Extract the (x, y) coordinate from the center of the cell holding the provided text.  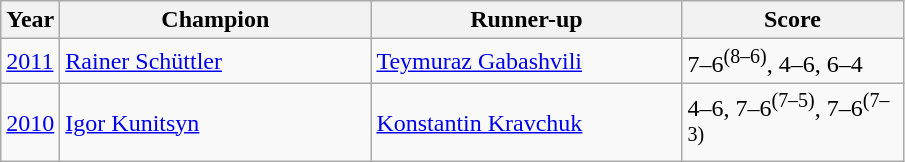
Score (792, 20)
7–6(8–6), 4–6, 6–4 (792, 62)
2011 (30, 62)
Champion (216, 20)
Igor Kunitsyn (216, 122)
Runner-up (526, 20)
2010 (30, 122)
4–6, 7–6(7–5), 7–6(7–3) (792, 122)
Rainer Schüttler (216, 62)
Konstantin Kravchuk (526, 122)
Teymuraz Gabashvili (526, 62)
Year (30, 20)
